Determine the [x, y] coordinate at the center of the cell enclosing the given text.  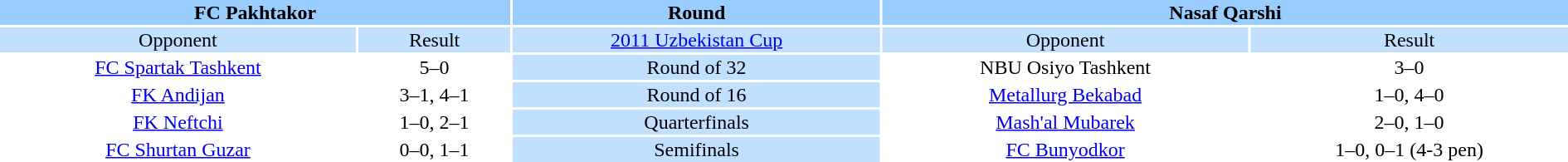
Nasaf Qarshi [1225, 12]
Round of 16 [697, 95]
3–1, 4–1 [435, 95]
0–0, 1–1 [435, 150]
5–0 [435, 67]
Metallurg Bekabad [1065, 95]
Semifinals [697, 150]
FC Pakhtakor [256, 12]
NBU Osiyo Tashkent [1065, 67]
Round of 32 [697, 67]
FK Andijan [178, 95]
FK Neftchi [178, 122]
Quarterfinals [697, 122]
2011 Uzbekistan Cup [697, 40]
Round [697, 12]
2–0, 1–0 [1409, 122]
Mash'al Mubarek [1065, 122]
FC Shurtan Guzar [178, 150]
FC Spartak Tashkent [178, 67]
1–0, 4–0 [1409, 95]
1–0, 0–1 (4-3 pen) [1409, 150]
FC Bunyodkor [1065, 150]
3–0 [1409, 67]
1–0, 2–1 [435, 122]
